Return (X, Y) of the center of cell containing provided text 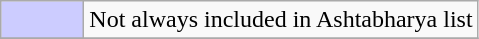
Not always included in Ashtabharya list (281, 20)
